Capture the cell that displays the provided text and extract its (x, y) central coordinate. 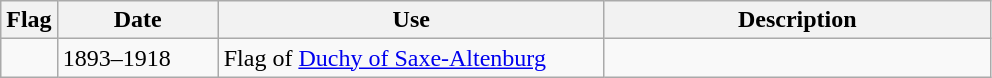
Date (138, 20)
Flag (29, 20)
Flag of Duchy of Saxe-Altenburg (411, 58)
Use (411, 20)
Description (797, 20)
1893–1918 (138, 58)
